Search for the cell housing the specified text and yield its [x, y] center coordinate. 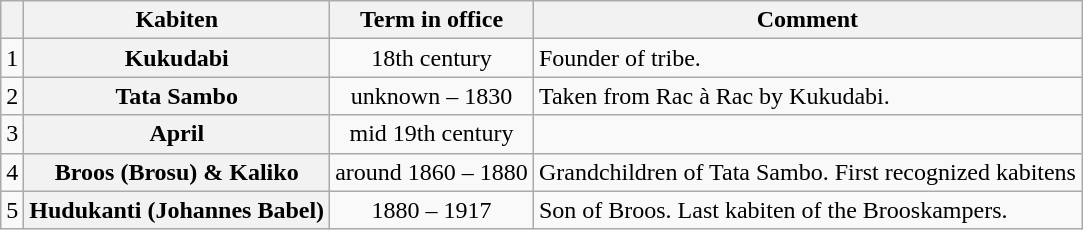
Founder of tribe. [807, 58]
Taken from Rac à Rac by Kukudabi. [807, 96]
around 1860 – 1880 [432, 172]
mid 19th century [432, 134]
4 [12, 172]
unknown – 1830 [432, 96]
Kabiten [177, 20]
Hudukanti (Johannes Babel) [177, 210]
April [177, 134]
Kukudabi [177, 58]
3 [12, 134]
Son of Broos. Last kabiten of the Brooskampers. [807, 210]
Broos (Brosu) & Kaliko [177, 172]
Comment [807, 20]
Term in office [432, 20]
1880 – 1917 [432, 210]
1 [12, 58]
2 [12, 96]
Tata Sambo [177, 96]
18th century [432, 58]
5 [12, 210]
Grandchildren of Tata Sambo. First recognized kabitens [807, 172]
